Pinpoint the cell where the given text exists, returning its [X, Y] midpoint coordinate. 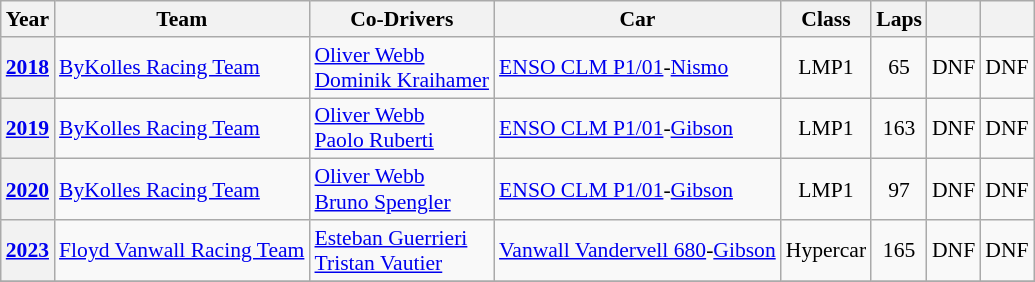
Esteban Guerrieri Tristan Vautier [402, 250]
97 [899, 190]
165 [899, 250]
Laps [899, 19]
Team [182, 19]
Vanwall Vandervell 680-Gibson [638, 250]
2023 [28, 250]
Class [826, 19]
65 [899, 68]
Hypercar [826, 250]
Oliver Webb Bruno Spengler [402, 190]
2018 [28, 68]
ENSO CLM P1/01-Nismo [638, 68]
2020 [28, 190]
Car [638, 19]
Floyd Vanwall Racing Team [182, 250]
163 [899, 128]
Oliver Webb Paolo Ruberti [402, 128]
Co-Drivers [402, 19]
Oliver Webb Dominik Kraihamer [402, 68]
Year [28, 19]
2019 [28, 128]
